Return the [x, y] coordinate for the center point of the cell that contains the specified text.  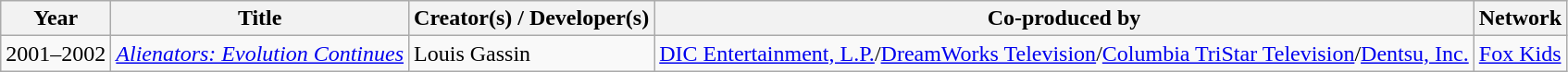
2001–2002 [56, 54]
Alienators: Evolution Continues [260, 54]
Year [56, 18]
Co-produced by [1064, 18]
Title [260, 18]
Louis Gassin [531, 54]
DIC Entertainment, L.P./DreamWorks Television/Columbia TriStar Television/Dentsu, Inc. [1064, 54]
Network [1520, 18]
Fox Kids [1520, 54]
Creator(s) / Developer(s) [531, 18]
